Provide the (X, Y) coordinate of the cell's center where the given text is located.  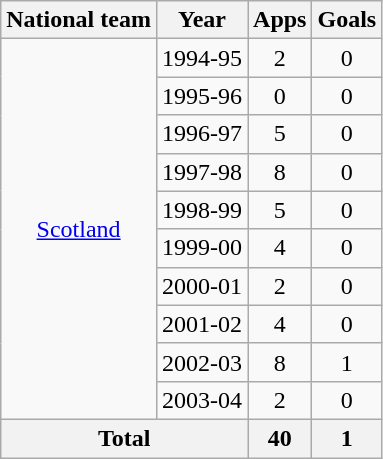
National team (79, 20)
1998-99 (202, 210)
Goals (347, 20)
1999-00 (202, 248)
Scotland (79, 230)
40 (280, 438)
1997-98 (202, 172)
1994-95 (202, 58)
Year (202, 20)
2002-03 (202, 362)
1996-97 (202, 134)
Total (124, 438)
Apps (280, 20)
2003-04 (202, 400)
2000-01 (202, 286)
1995-96 (202, 96)
2001-02 (202, 324)
